Search for the cell housing the specified text and yield its [X, Y] center coordinate. 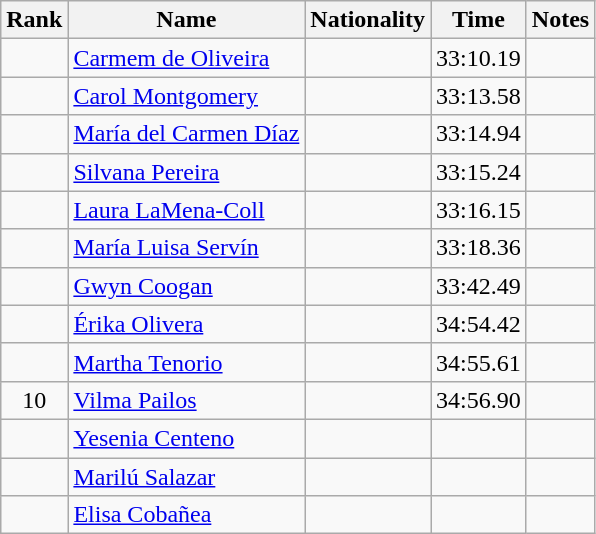
33:10.19 [479, 58]
Silvana Pereira [186, 172]
Érika Olivera [186, 324]
Notes [560, 20]
33:15.24 [479, 172]
Time [479, 20]
33:16.15 [479, 210]
Elisa Cobañea [186, 515]
Martha Tenorio [186, 362]
33:42.49 [479, 286]
Vilma Pailos [186, 400]
10 [34, 400]
34:54.42 [479, 324]
María Luisa Servín [186, 248]
Carol Montgomery [186, 96]
34:55.61 [479, 362]
María del Carmen Díaz [186, 134]
33:14.94 [479, 134]
Name [186, 20]
33:13.58 [479, 96]
33:18.36 [479, 248]
Marilú Salazar [186, 477]
Carmem de Oliveira [186, 58]
34:56.90 [479, 400]
Yesenia Centeno [186, 438]
Laura LaMena-Coll [186, 210]
Gwyn Coogan [186, 286]
Rank [34, 20]
Nationality [368, 20]
